Capture the cell that displays the provided text and extract its [x, y] central coordinate. 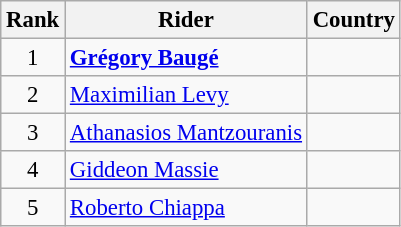
Athanasios Mantzouranis [186, 133]
Grégory Baugé [186, 58]
Country [354, 20]
1 [33, 58]
5 [33, 208]
2 [33, 95]
Maximilian Levy [186, 95]
Rank [33, 20]
3 [33, 133]
Giddeon Massie [186, 170]
Rider [186, 20]
Roberto Chiappa [186, 208]
4 [33, 170]
